Return [X, Y] of the center of cell containing provided text 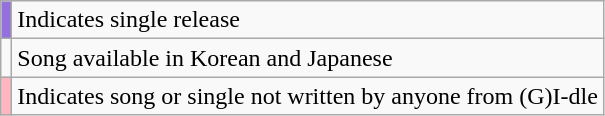
Indicates song or single not written by anyone from (G)I-dle [308, 96]
Indicates single release [308, 20]
Song available in Korean and Japanese [308, 58]
